Determine the [X, Y] coordinate at the center of the cell enclosing the given text.  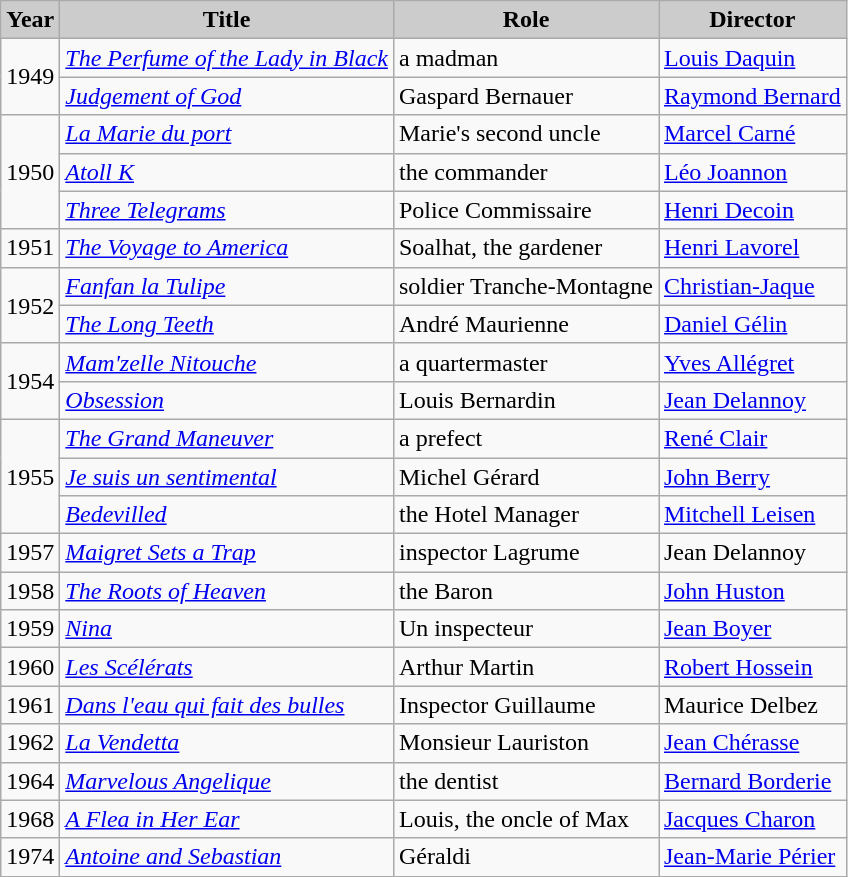
Inspector Guillaume [526, 705]
Fanfan la Tulipe [227, 286]
Léo Joannon [752, 172]
La Marie du port [227, 134]
Géraldi [526, 857]
Louis Bernardin [526, 400]
1954 [30, 381]
a madman [526, 58]
Marie's second uncle [526, 134]
inspector Lagrume [526, 553]
Henri Decoin [752, 210]
André Maurienne [526, 324]
Christian-Jaque [752, 286]
Louis, the oncle of Max [526, 819]
Henri Lavorel [752, 248]
Monsieur Lauriston [526, 743]
Mitchell Leisen [752, 515]
Robert Hossein [752, 667]
John Berry [752, 477]
the dentist [526, 781]
Atoll K [227, 172]
Nina [227, 629]
1955 [30, 476]
1960 [30, 667]
Mam'zelle Nitouche [227, 362]
René Clair [752, 438]
Maigret Sets a Trap [227, 553]
The Grand Maneuver [227, 438]
Jean Boyer [752, 629]
Role [526, 20]
Bernard Borderie [752, 781]
Bedevilled [227, 515]
Obsession [227, 400]
The Voyage to America [227, 248]
Marvelous Angelique [227, 781]
a quartermaster [526, 362]
1951 [30, 248]
1964 [30, 781]
Gaspard Bernauer [526, 96]
1957 [30, 553]
Three Telegrams [227, 210]
Yves Allégret [752, 362]
Jean Chérasse [752, 743]
1950 [30, 172]
Soalhat, the gardener [526, 248]
Dans l'eau qui fait des bulles [227, 705]
1959 [30, 629]
Title [227, 20]
soldier Tranche-Montagne [526, 286]
The Roots of Heaven [227, 591]
Je suis un sentimental [227, 477]
Arthur Martin [526, 667]
Year [30, 20]
Jean-Marie Périer [752, 857]
Michel Gérard [526, 477]
Judgement of God [227, 96]
the commander [526, 172]
1952 [30, 305]
Police Commissaire [526, 210]
the Hotel Manager [526, 515]
Marcel Carné [752, 134]
1962 [30, 743]
the Baron [526, 591]
Louis Daquin [752, 58]
Les Scélérats [227, 667]
The Long Teeth [227, 324]
Un inspecteur [526, 629]
Antoine and Sebastian [227, 857]
A Flea in Her Ear [227, 819]
Daniel Gélin [752, 324]
La Vendetta [227, 743]
1968 [30, 819]
Raymond Bernard [752, 96]
a prefect [526, 438]
1961 [30, 705]
John Huston [752, 591]
Jacques Charon [752, 819]
1958 [30, 591]
1949 [30, 77]
Maurice Delbez [752, 705]
The Perfume of the Lady in Black [227, 58]
1974 [30, 857]
Director [752, 20]
